Extract the (X, Y) coordinate from the center of the cell holding the provided text.  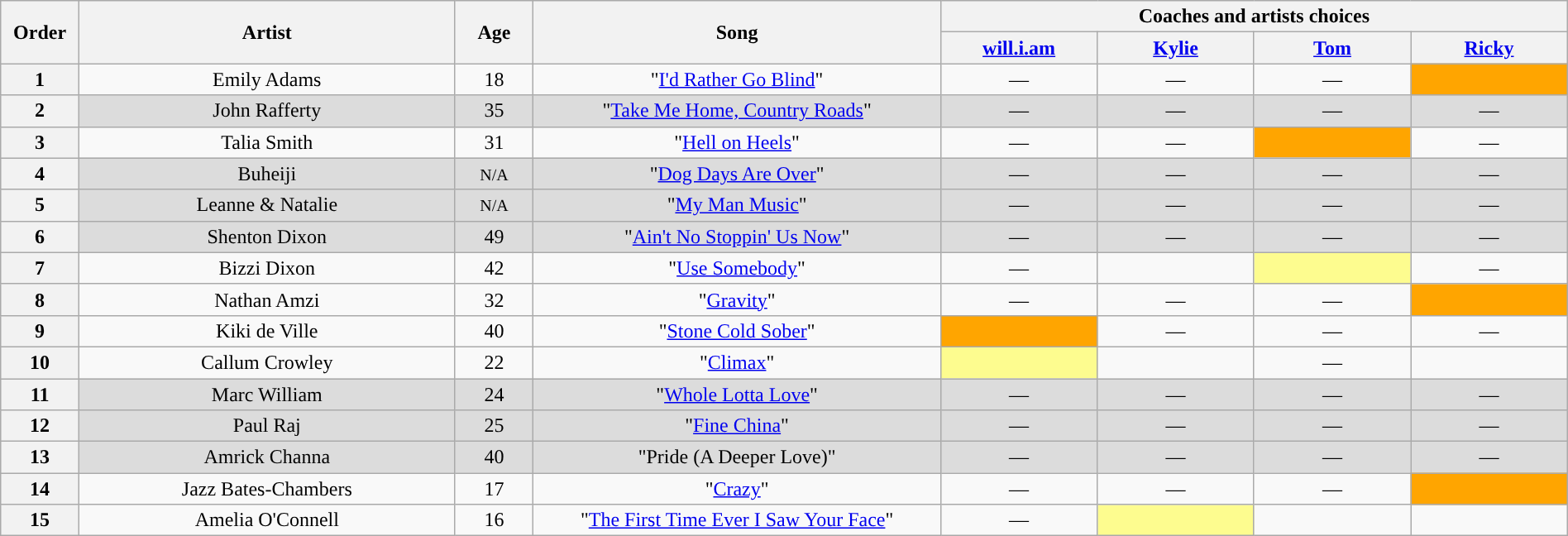
John Rafferty (266, 111)
"Gravity" (738, 299)
7 (40, 268)
"Dog Days Are Over" (738, 174)
18 (495, 79)
9 (40, 331)
Ricky (1489, 48)
Coaches and artists choices (1254, 17)
35 (495, 111)
32 (495, 299)
"Ain't No Stoppin' Us Now" (738, 237)
Order (40, 32)
"Fine China" (738, 426)
Jazz Bates-Chambers (266, 489)
49 (495, 237)
14 (40, 489)
"Whole Lotta Love" (738, 395)
Age (495, 32)
Kylie (1176, 48)
Shenton Dixon (266, 237)
Buheiji (266, 174)
11 (40, 395)
will.i.am (1019, 48)
"Use Somebody" (738, 268)
"I'd Rather Go Blind" (738, 79)
13 (40, 457)
"Crazy" (738, 489)
"Climax" (738, 362)
3 (40, 142)
5 (40, 205)
31 (495, 142)
6 (40, 237)
16 (495, 520)
Marc William (266, 395)
24 (495, 395)
15 (40, 520)
Nathan Amzi (266, 299)
2 (40, 111)
Leanne & Natalie (266, 205)
22 (495, 362)
Talia Smith (266, 142)
Amrick Channa (266, 457)
Emily Adams (266, 79)
17 (495, 489)
Paul Raj (266, 426)
Bizzi Dixon (266, 268)
1 (40, 79)
Kiki de Ville (266, 331)
"My Man Music" (738, 205)
Song (738, 32)
"Take Me Home, Country Roads" (738, 111)
"Stone Cold Sober" (738, 331)
8 (40, 299)
Artist (266, 32)
"Pride (A Deeper Love)" (738, 457)
12 (40, 426)
"Hell on Heels" (738, 142)
10 (40, 362)
Amelia O'Connell (266, 520)
25 (495, 426)
4 (40, 174)
"The First Time Ever I Saw Your Face" (738, 520)
42 (495, 268)
Tom (1331, 48)
Callum Crowley (266, 362)
